Return the [x, y] coordinate for the center point of the cell that contains the specified text.  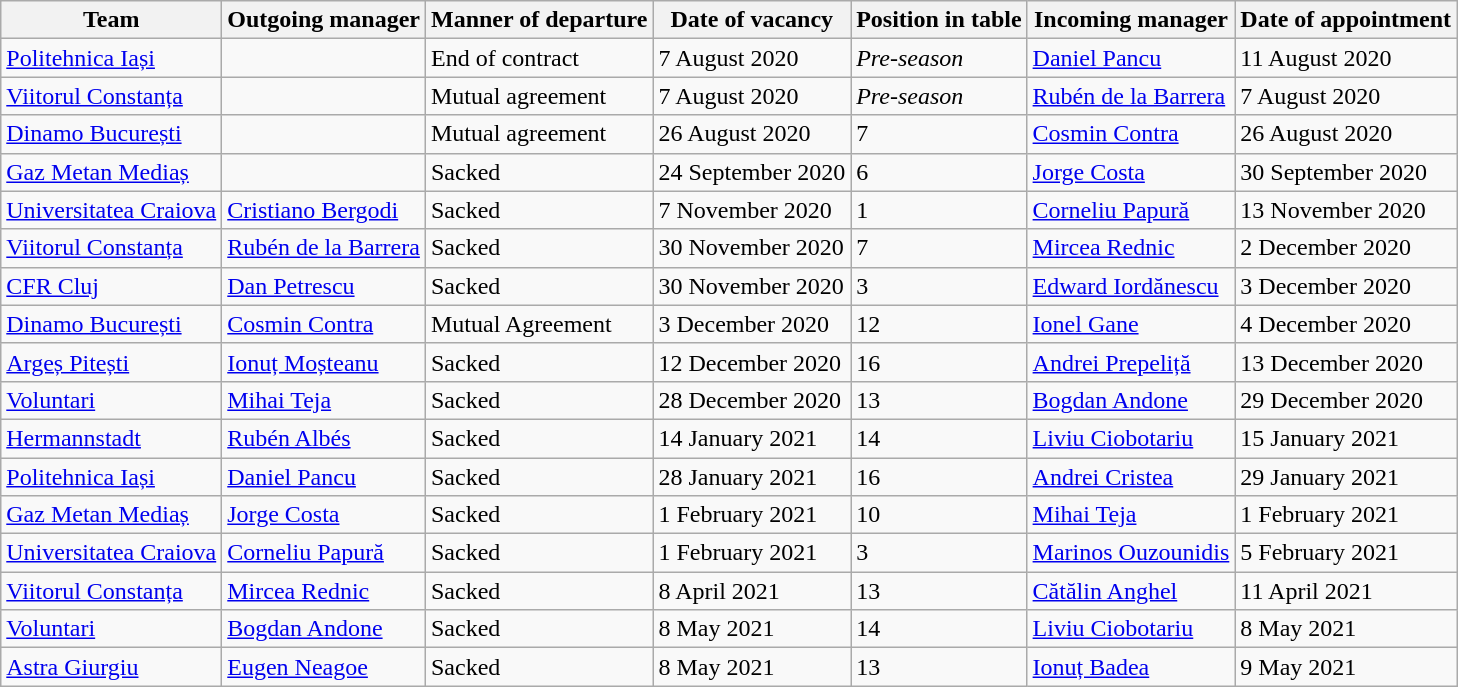
14 January 2021 [752, 438]
Cristiano Bergodi [324, 210]
12 [939, 324]
11 April 2021 [1346, 591]
5 February 2021 [1346, 553]
End of contract [538, 58]
Rubén Albés [324, 438]
30 September 2020 [1346, 172]
Ionuț Badea [1131, 667]
Cătălin Anghel [1131, 591]
Argeș Pitești [112, 362]
Manner of departure [538, 20]
Dan Petrescu [324, 286]
Outgoing manager [324, 20]
Date of appointment [1346, 20]
4 December 2020 [1346, 324]
Andrei Cristea [1131, 477]
Eugen Neagoe [324, 667]
Hermannstadt [112, 438]
Astra Giurgiu [112, 667]
6 [939, 172]
13 November 2020 [1346, 210]
28 January 2021 [752, 477]
Position in table [939, 20]
13 December 2020 [1346, 362]
8 April 2021 [752, 591]
7 November 2020 [752, 210]
2 December 2020 [1346, 248]
15 January 2021 [1346, 438]
Marinos Ouzounidis [1131, 553]
Incoming manager [1131, 20]
1 [939, 210]
Date of vacancy [752, 20]
29 January 2021 [1346, 477]
CFR Cluj [112, 286]
Ionuț Moșteanu [324, 362]
29 December 2020 [1346, 400]
9 May 2021 [1346, 667]
10 [939, 515]
28 December 2020 [752, 400]
Ionel Gane [1131, 324]
Team [112, 20]
Mutual Agreement [538, 324]
Edward Iordănescu [1131, 286]
12 December 2020 [752, 362]
Andrei Prepeliță [1131, 362]
24 September 2020 [752, 172]
11 August 2020 [1346, 58]
